For the text-containing cell, return its midpoint in [x, y] coordinate format. 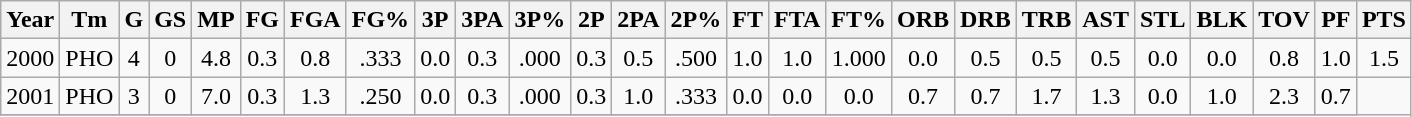
Year [30, 20]
3PA [482, 20]
PTS [1384, 20]
FTA [796, 20]
2.3 [1284, 96]
4 [134, 58]
FT [748, 20]
.250 [380, 96]
2P [592, 20]
3 [134, 96]
BLK [1222, 20]
STL [1162, 20]
3P% [540, 20]
2000 [30, 58]
.500 [696, 58]
Tm [90, 20]
1.7 [1046, 96]
FG% [380, 20]
2P% [696, 20]
1.5 [1384, 58]
4.8 [216, 58]
G [134, 20]
2001 [30, 96]
TRB [1046, 20]
MP [216, 20]
FT% [859, 20]
ORB [924, 20]
FG [262, 20]
3P [436, 20]
2PA [638, 20]
TOV [1284, 20]
PF [1336, 20]
DRB [986, 20]
GS [170, 20]
AST [1106, 20]
7.0 [216, 96]
1.000 [859, 58]
FGA [315, 20]
